Detect which cell encompasses the target text, then output its [X, Y] center coordinate. 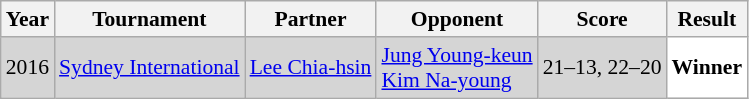
Lee Chia-hsin [311, 68]
Jung Young-keun Kim Na-young [456, 68]
Partner [311, 19]
21–13, 22–20 [602, 68]
Result [708, 19]
Sydney International [150, 68]
Winner [708, 68]
Year [28, 19]
2016 [28, 68]
Tournament [150, 19]
Score [602, 19]
Opponent [456, 19]
